Pinpoint the cell where the given text exists, returning its (X, Y) midpoint coordinate. 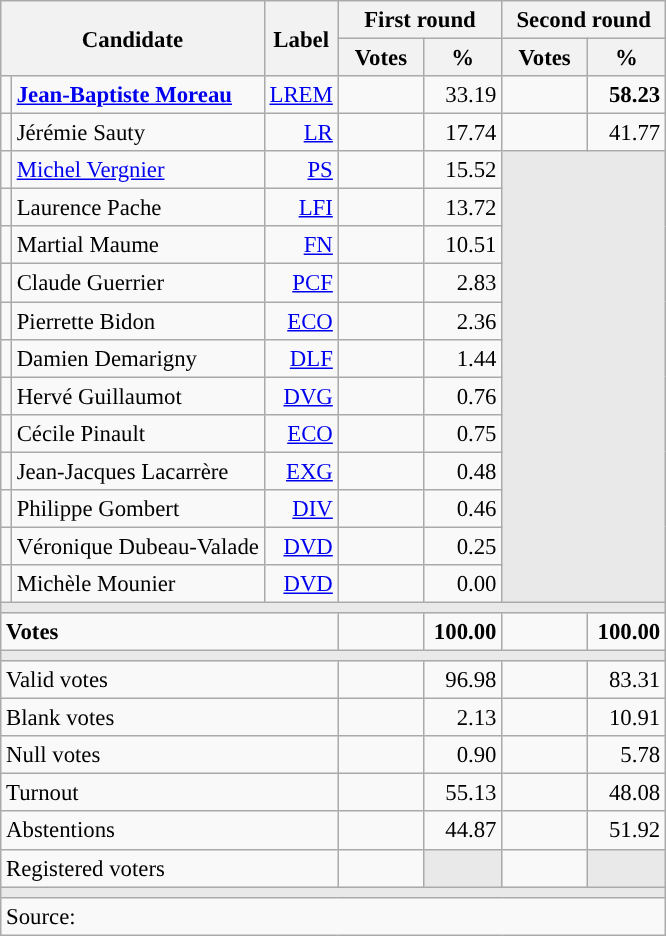
DVG (301, 396)
LREM (301, 95)
2.13 (463, 718)
Second round (584, 20)
51.92 (626, 831)
First round (420, 20)
Claude Guerrier (138, 283)
Candidate (132, 38)
Null votes (170, 755)
Abstentions (170, 831)
2.83 (463, 283)
Blank votes (170, 718)
33.19 (463, 95)
15.52 (463, 170)
Hervé Guillaumot (138, 396)
Jean-Jacques Lacarrère (138, 471)
Registered voters (170, 868)
Jean-Baptiste Moreau (138, 95)
DLF (301, 358)
83.31 (626, 680)
13.72 (463, 208)
2.36 (463, 321)
Michel Vergnier (138, 170)
Martial Maume (138, 245)
LR (301, 133)
Michèle Mounier (138, 584)
Turnout (170, 793)
Laurence Pache (138, 208)
17.74 (463, 133)
41.77 (626, 133)
Damien Demarigny (138, 358)
0.46 (463, 509)
0.00 (463, 584)
PCF (301, 283)
Source: (334, 916)
0.48 (463, 471)
0.25 (463, 546)
Label (301, 38)
Philippe Gombert (138, 509)
10.91 (626, 718)
55.13 (463, 793)
1.44 (463, 358)
5.78 (626, 755)
PS (301, 170)
LFI (301, 208)
Cécile Pinault (138, 433)
0.90 (463, 755)
Véronique Dubeau-Valade (138, 546)
FN (301, 245)
48.08 (626, 793)
DIV (301, 509)
96.98 (463, 680)
Valid votes (170, 680)
10.51 (463, 245)
0.75 (463, 433)
58.23 (626, 95)
EXG (301, 471)
44.87 (463, 831)
Pierrette Bidon (138, 321)
Jérémie Sauty (138, 133)
0.76 (463, 396)
